For the text-containing cell, return its midpoint in (X, Y) coordinate format. 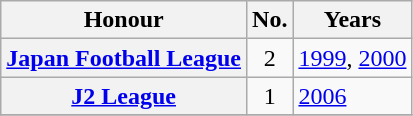
Japan Football League (124, 58)
1 (270, 96)
J2 League (124, 96)
Years (352, 20)
1999, 2000 (352, 58)
Honour (124, 20)
2006 (352, 96)
2 (270, 58)
No. (270, 20)
